Return the (x, y) coordinate for the center point of the cell that contains the specified text.  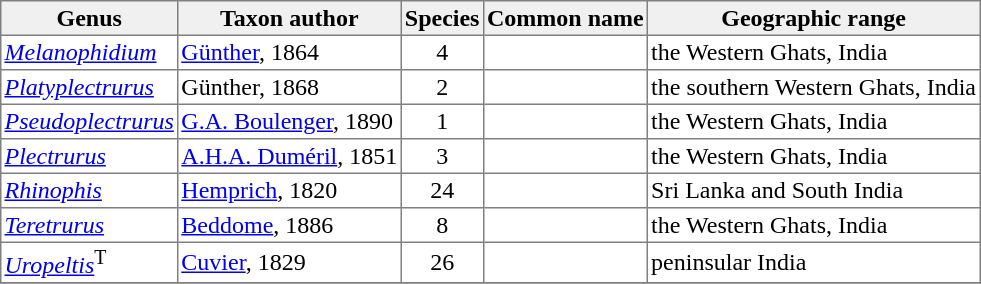
Taxon author (290, 18)
Günther, 1864 (290, 52)
UropeltisT (90, 262)
24 (442, 190)
G.A. Boulenger, 1890 (290, 121)
Rhinophis (90, 190)
A.H.A. Duméril, 1851 (290, 156)
Sri Lanka and South India (813, 190)
Cuvier, 1829 (290, 262)
Hemprich, 1820 (290, 190)
Genus (90, 18)
Plectrurus (90, 156)
Teretrurus (90, 225)
1 (442, 121)
8 (442, 225)
26 (442, 262)
3 (442, 156)
2 (442, 87)
the southern Western Ghats, India (813, 87)
Platyplectrurus (90, 87)
Günther, 1868 (290, 87)
Geographic range (813, 18)
Beddome, 1886 (290, 225)
Common name (565, 18)
Pseudoplectrurus (90, 121)
Melanophidium (90, 52)
Species (442, 18)
peninsular India (813, 262)
4 (442, 52)
